Pinpoint the cell where the given text exists, returning its (X, Y) midpoint coordinate. 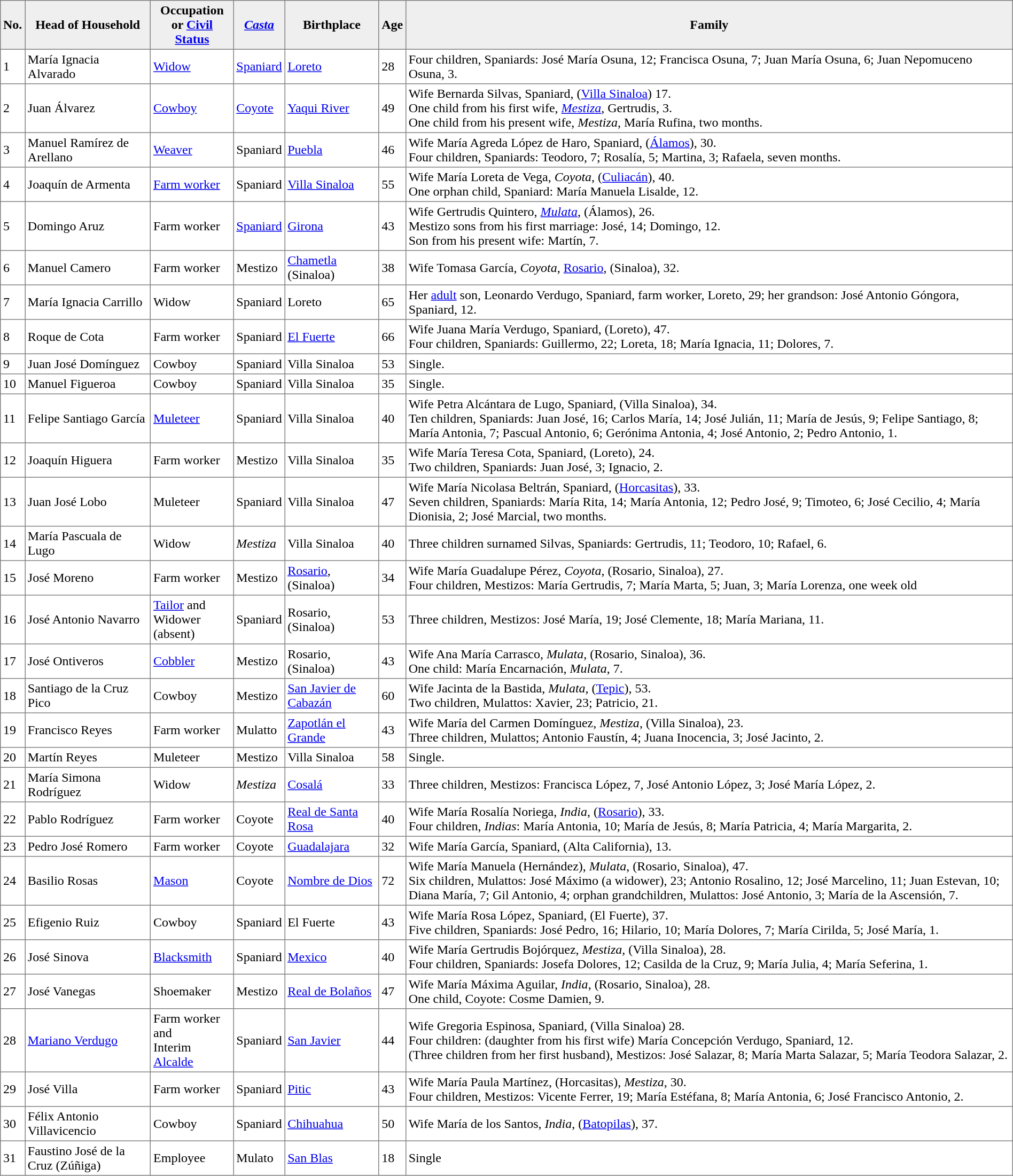
34 (392, 578)
8 (13, 337)
Wife María Máxima Aguilar, India, (Rosario, Sinaloa), 28. One child, Coyote: Cosme Damien, 9. (709, 991)
Joaquín Higuera (88, 460)
Real de Bolaños (332, 991)
Pitic (332, 1089)
Basilio Rosas (88, 881)
Wife María de los Santos, India, (Batopilas), 37. (709, 1124)
60 (392, 696)
16 (13, 620)
Wife María Rosalía Noriega, India, (Rosario), 33. Four children, Indias: María Antonia, 10; María de Jesús, 8; María Patricia, 4; María Margarita, 2. (709, 819)
Wife Tomasa García, Coyota, Rosario, (Sinaloa), 32. (709, 268)
José Antonio Navarro (88, 620)
32 (392, 846)
Domingo Aruz (88, 226)
Head of Household (88, 25)
Age (392, 25)
Manuel Figueroa (88, 384)
María Simona Rodríguez (88, 784)
Three children, Mestizos: Francisca López, 7, José Antonio López, 3; José María López, 2. (709, 784)
Chametla (Sinaloa) (332, 268)
33 (392, 784)
Yaqui River (332, 108)
55 (392, 184)
Puebla (332, 150)
23 (13, 846)
20 (13, 758)
21 (13, 784)
10 (13, 384)
Joaquín de Armenta (88, 184)
44 (392, 1040)
Wife María Loreta de Vega, Coyota, (Culiacán), 40. One orphan child, Spaniard: María Manuela Lisalde, 12. (709, 184)
Guadalajara (332, 846)
José Vanegas (88, 991)
Casta (259, 25)
Wife Ana María Carrasco, Mulata, (Rosario, Sinaloa), 36. One child: María Encarnación, Mulata, 7. (709, 661)
1 (13, 66)
San Blas (332, 1158)
Efigenio Ruiz (88, 922)
María Pascuala de Lugo (88, 543)
Occupationor Civil Status (192, 25)
Faustino José de la Cruz (Zúñiga) (88, 1158)
Mulato (259, 1158)
Weaver (192, 150)
Family (709, 25)
Wife María del Carmen Domínguez, Mestiza, (Villa Sinaloa), 23. Three children, Mulattos; Antonio Faustín, 4; Juana Inocencia, 3; José Jacinto, 2. (709, 730)
Mexico (332, 957)
Mariano Verdugo (88, 1040)
Wife María Teresa Cota, Spaniard, (Loreto), 24. Two children, Spaniards: Juan José, 3; Ignacio, 2. (709, 460)
6 (13, 268)
7 (13, 302)
4 (13, 184)
Farm worker andInterim Alcalde (192, 1040)
María Ignacia Carrillo (88, 302)
María Ignacia Alvarado (88, 66)
Santiago de la Cruz Pico (88, 696)
Single (709, 1158)
Cobbler (192, 661)
31 (13, 1158)
Real de Santa Rosa (332, 819)
50 (392, 1124)
Birthplace (332, 25)
72 (392, 881)
58 (392, 758)
19 (13, 730)
65 (392, 302)
Girona (332, 226)
Félix Antonio Villavicencio (88, 1124)
Wife María García, Spaniard, (Alta California), 13. (709, 846)
Wife María Agreda López de Haro, Spaniard, (Álamos), 30. Four children, Spaniards: Teodoro, 7; Rosalía, 5; Martina, 3; Rafaela, seven months. (709, 150)
15 (13, 578)
66 (392, 337)
13 (13, 502)
Four children, Spaniards: José María Osuna, 12; Francisca Osuna, 7; Juan María Osuna, 6; Juan Nepomuceno Osuna, 3. (709, 66)
Juan José Lobo (88, 502)
46 (392, 150)
Nombre de Dios (332, 881)
Employee (192, 1158)
38 (392, 268)
Pablo Rodríguez (88, 819)
San Javier (332, 1040)
24 (13, 881)
Juan José Domínguez (88, 364)
11 (13, 418)
Three children surnamed Silvas, Spaniards: Gertrudis, 11; Teodoro, 10; Rafael, 6. (709, 543)
Martín Reyes (88, 758)
Tailor and Widower (absent) (192, 620)
5 (13, 226)
Her adult son, Leonardo Verdugo, Spaniard, farm worker, Loreto, 29; her grandson: José Antonio Góngora, Spaniard, 12. (709, 302)
José Sinova (88, 957)
Mason (192, 881)
30 (13, 1124)
No. (13, 25)
José Moreno (88, 578)
Manuel Ramírez de Arellano (88, 150)
Cosalá (332, 784)
Pedro José Romero (88, 846)
Three children, Mestizos: José María, 19; José Clemente, 18; María Mariana, 11. (709, 620)
27 (13, 991)
San Javier de Cabazán (332, 696)
17 (13, 661)
José Villa (88, 1089)
14 (13, 543)
3 (13, 150)
49 (392, 108)
José Ontiveros (88, 661)
Felipe Santiago García (88, 418)
Shoemaker (192, 991)
2 (13, 108)
Roque de Cota (88, 337)
29 (13, 1089)
Wife Jacinta de la Bastida, Mulata, (Tepic), 53. Two children, Mulattos: Xavier, 23; Patricio, 21. (709, 696)
12 (13, 460)
Juan Álvarez (88, 108)
22 (13, 819)
Manuel Camero (88, 268)
Francisco Reyes (88, 730)
26 (13, 957)
Wife Juana María Verdugo, Spaniard, (Loreto), 47. Four children, Spaniards: Guillermo, 22; Loreta, 18; María Ignacia, 11; Dolores, 7. (709, 337)
25 (13, 922)
Blacksmith (192, 957)
Wife Gertrudis Quintero, Mulata, (Álamos), 26. Mestizo sons from his first marriage: José, 14; Domingo, 12. Son from his present wife: Martín, 7. (709, 226)
Zapotlán el Grande (332, 730)
9 (13, 364)
Chihuahua (332, 1124)
Mulatto (259, 730)
